Return [X, Y] of the center of cell containing provided text 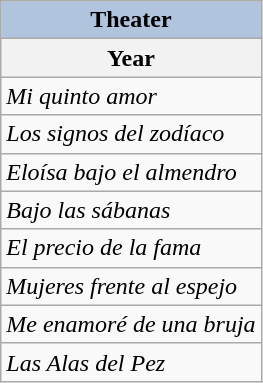
Los signos del zodíaco [131, 134]
Mujeres frente al espejo [131, 286]
El precio de la fama [131, 248]
Year [131, 58]
Bajo las sábanas [131, 210]
Me enamoré de una bruja [131, 324]
Las Alas del Pez [131, 362]
Eloísa bajo el almendro [131, 172]
Theater [131, 20]
Mi quinto amor [131, 96]
